Find where the given text appears and provide that cell's center as (X, Y) coordinate. 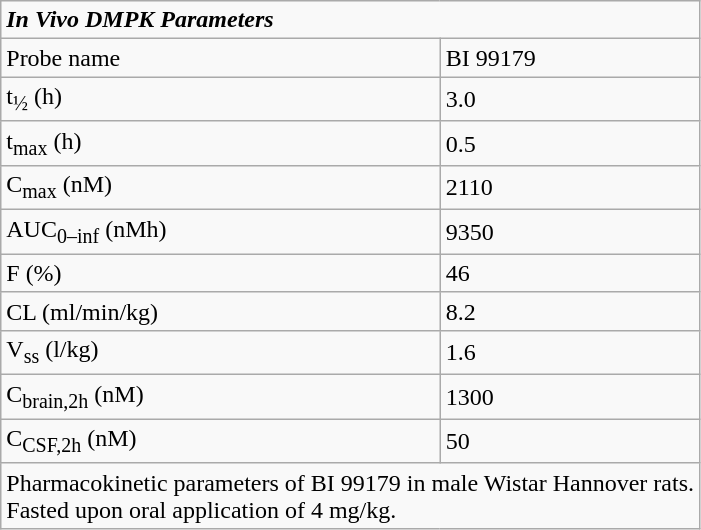
2110 (570, 188)
In Vivo DMPK Parameters (350, 20)
Vss (l/kg) (220, 352)
CCSF,2h (nM) (220, 441)
AUC0–inf (nMh) (220, 232)
3.0 (570, 99)
50 (570, 441)
Cbrain,2h (nM) (220, 397)
Pharmacokinetic parameters of BI 99179 in male Wistar Hannover rats.Fasted upon oral application of 4 mg/kg. (350, 496)
1.6 (570, 352)
46 (570, 273)
9350 (570, 232)
t½ (h) (220, 99)
Probe name (220, 58)
BI 99179 (570, 58)
1300 (570, 397)
8.2 (570, 311)
0.5 (570, 143)
Cmax (nM) (220, 188)
F (%) (220, 273)
CL (ml/min/kg) (220, 311)
tmax (h) (220, 143)
